Identify which cell holds the provided text, then report its [x, y] central coordinate. 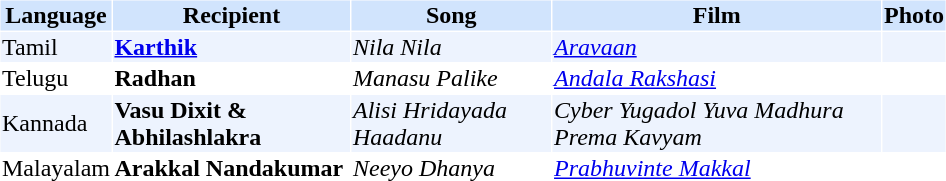
Karthik [232, 47]
Photo [914, 15]
Language [56, 15]
Film [717, 15]
Radhan [232, 79]
Aravaan [717, 47]
Telugu [56, 79]
Recipient [232, 15]
Tamil [56, 47]
Cyber Yugadol Yuva Madhura Prema Kavyam [717, 124]
Alisi Hridayada Haadanu [452, 124]
Kannada [56, 124]
Andala Rakshasi [717, 79]
Manasu Palike [452, 79]
Song [452, 15]
Nila Nila [452, 47]
Vasu Dixit & Abhilashlakra [232, 124]
